Detect which cell encompasses the target text, then output its (x, y) center coordinate. 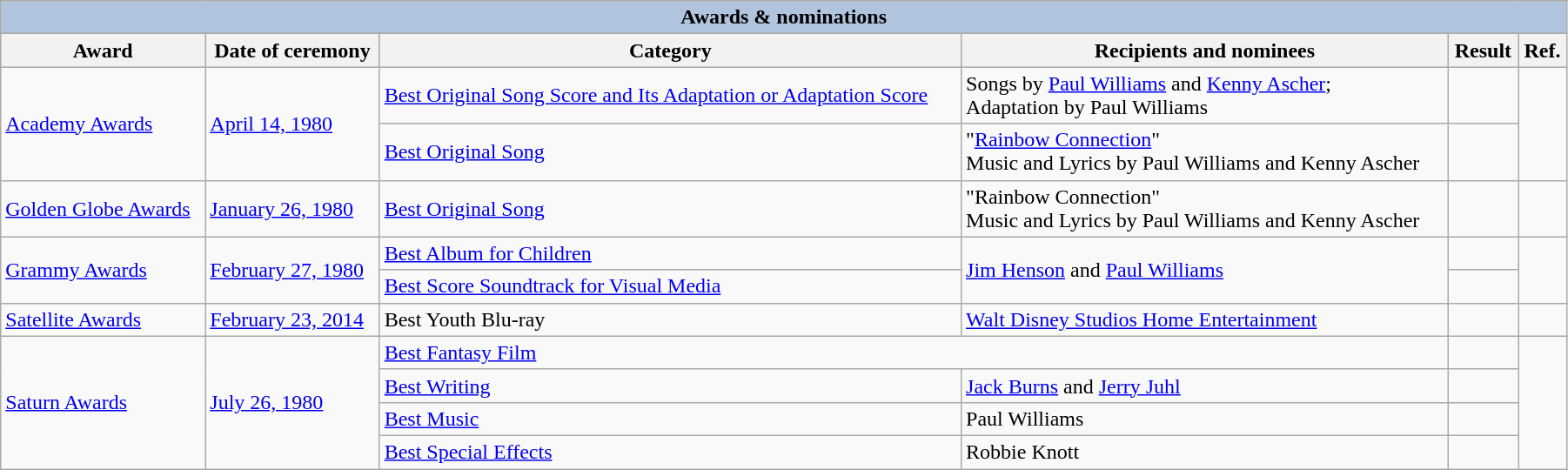
Paul Williams (1205, 419)
Category (670, 50)
Best Music (670, 419)
Ref. (1543, 50)
July 26, 1980 (292, 402)
Jack Burns and Jerry Juhl (1205, 386)
February 23, 2014 (292, 319)
Songs by Paul Williams and Kenny Ascher; Adaptation by Paul Williams (1205, 96)
Satellite Awards (103, 319)
Academy Awards (103, 124)
Recipients and nominees (1205, 50)
Jim Henson and Paul Williams (1205, 270)
Best Writing (670, 386)
Best Special Effects (670, 452)
Result (1483, 50)
Best Original Song Score and Its Adaptation or Adaptation Score (670, 96)
Golden Globe Awards (103, 209)
Saturn Awards (103, 402)
February 27, 1980 (292, 270)
Best Score Soundtrack for Visual Media (670, 286)
Walt Disney Studios Home Entertainment (1205, 319)
Robbie Knott (1205, 452)
Awards & nominations (784, 17)
April 14, 1980 (292, 124)
Best Fantasy Film (914, 352)
Date of ceremony (292, 50)
Award (103, 50)
January 26, 1980 (292, 209)
Best Youth Blu-ray (670, 319)
Best Album for Children (670, 253)
Grammy Awards (103, 270)
